From the cell containing the given text, extract its center point as (x, y) coordinate. 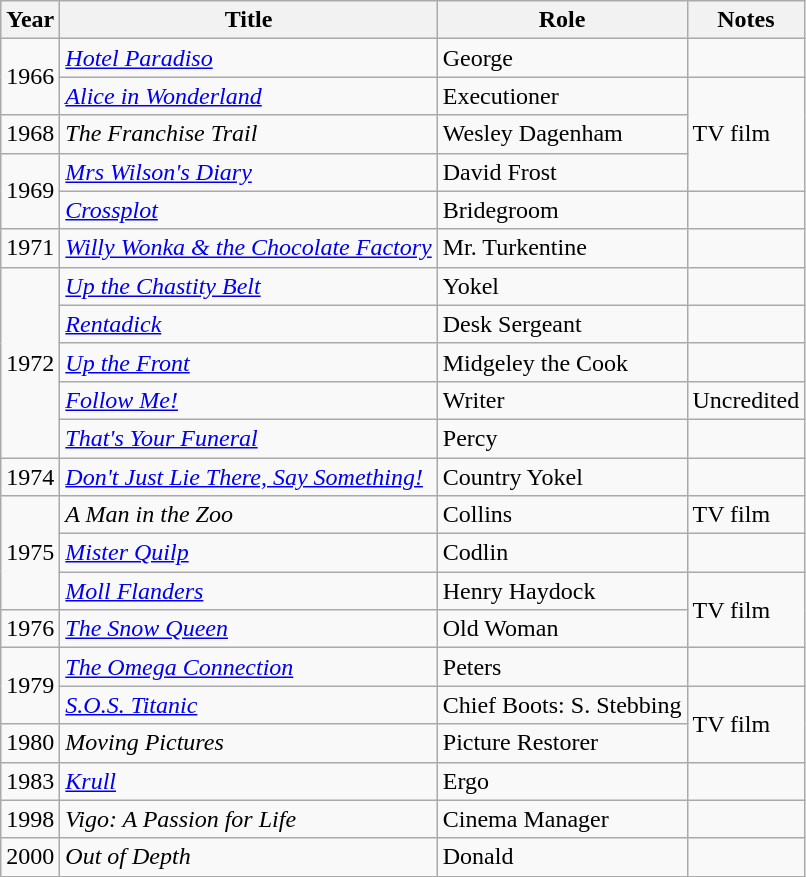
Yokel (562, 286)
Wesley Dagenham (562, 134)
Percy (562, 438)
Up the Front (248, 362)
Moving Pictures (248, 743)
That's Your Funeral (248, 438)
Krull (248, 781)
Moll Flanders (248, 591)
Desk Sergeant (562, 324)
Willy Wonka & the Chocolate Factory (248, 248)
Picture Restorer (562, 743)
1972 (30, 362)
Role (562, 20)
Midgeley the Cook (562, 362)
Executioner (562, 96)
1968 (30, 134)
Henry Haydock (562, 591)
Chief Boots: S. Stebbing (562, 705)
Country Yokel (562, 477)
Mrs Wilson's Diary (248, 172)
Bridegroom (562, 210)
Mister Quilp (248, 553)
George (562, 58)
The Snow Queen (248, 629)
1966 (30, 77)
2000 (30, 857)
1980 (30, 743)
1998 (30, 819)
Follow Me! (248, 400)
1971 (30, 248)
A Man in the Zoo (248, 515)
Crossplot (248, 210)
Codlin (562, 553)
Collins (562, 515)
Out of Depth (248, 857)
Hotel Paradiso (248, 58)
1979 (30, 686)
Alice in Wonderland (248, 96)
1983 (30, 781)
Uncredited (746, 400)
Donald (562, 857)
Ergo (562, 781)
The Omega Connection (248, 667)
Writer (562, 400)
Old Woman (562, 629)
Up the Chastity Belt (248, 286)
S.O.S. Titanic (248, 705)
1976 (30, 629)
1969 (30, 191)
Mr. Turkentine (562, 248)
Vigo: A Passion for Life (248, 819)
David Frost (562, 172)
Don't Just Lie There, Say Something! (248, 477)
1974 (30, 477)
1975 (30, 553)
Peters (562, 667)
The Franchise Trail (248, 134)
Title (248, 20)
Rentadick (248, 324)
Notes (746, 20)
Year (30, 20)
Cinema Manager (562, 819)
